Search for the cell housing the specified text and yield its (x, y) center coordinate. 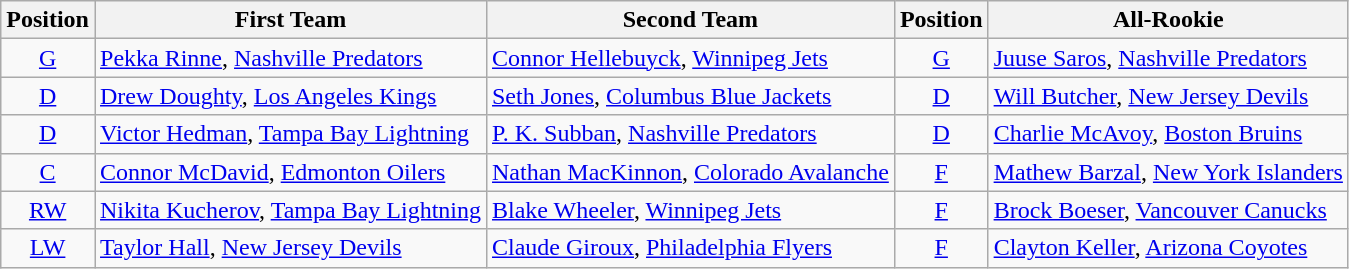
Will Butcher, New Jersey Devils (1168, 96)
LW (48, 248)
Juuse Saros, Nashville Predators (1168, 58)
Mathew Barzal, New York Islanders (1168, 172)
Connor Hellebuyck, Winnipeg Jets (690, 58)
Drew Doughty, Los Angeles Kings (290, 96)
Blake Wheeler, Winnipeg Jets (690, 210)
Pekka Rinne, Nashville Predators (290, 58)
All-Rookie (1168, 20)
P. K. Subban, Nashville Predators (690, 134)
Brock Boeser, Vancouver Canucks (1168, 210)
Seth Jones, Columbus Blue Jackets (690, 96)
Charlie McAvoy, Boston Bruins (1168, 134)
Connor McDavid, Edmonton Oilers (290, 172)
C (48, 172)
First Team (290, 20)
Nikita Kucherov, Tampa Bay Lightning (290, 210)
Nathan MacKinnon, Colorado Avalanche (690, 172)
Claude Giroux, Philadelphia Flyers (690, 248)
RW (48, 210)
Taylor Hall, New Jersey Devils (290, 248)
Clayton Keller, Arizona Coyotes (1168, 248)
Second Team (690, 20)
Victor Hedman, Tampa Bay Lightning (290, 134)
